Determine the (x, y) coordinate at the center of the cell enclosing the given text.  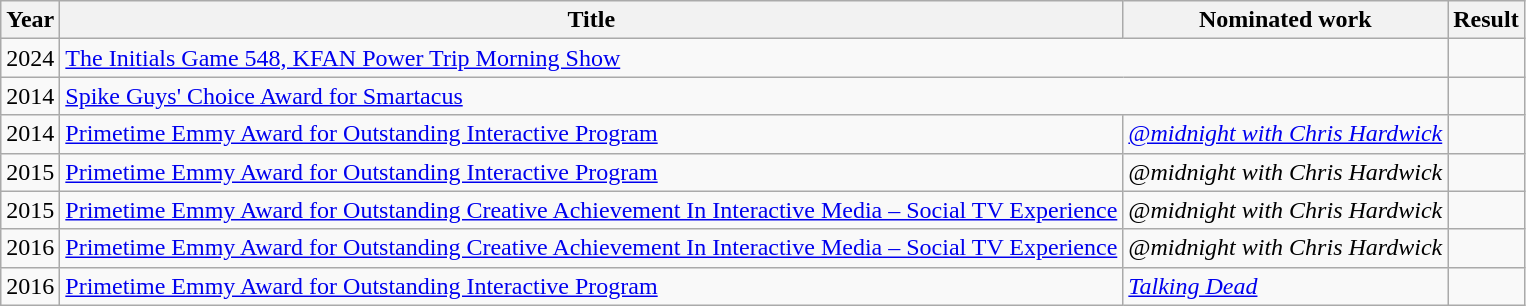
Year (30, 20)
2024 (30, 58)
Title (592, 20)
Spike Guys' Choice Award for Smartacus (754, 96)
Result (1486, 20)
Talking Dead (1286, 286)
Nominated work (1286, 20)
The Initials Game 548, KFAN Power Trip Morning Show (754, 58)
